Capture the cell that displays the provided text and extract its [x, y] central coordinate. 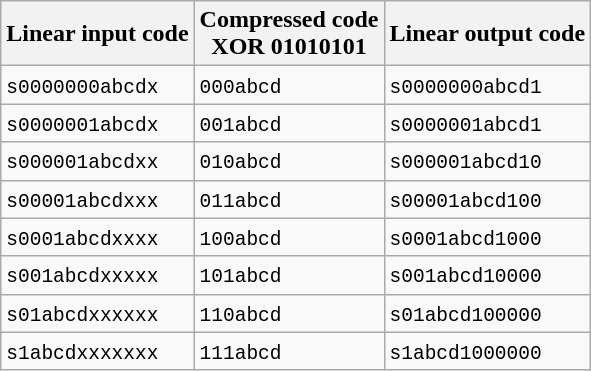
s1abcdxxxxxxx [98, 351]
s0000000abcd1 [488, 85]
111abcd [289, 351]
110abcd [289, 313]
s0001abcd1000 [488, 237]
s001abcdxxxxx [98, 275]
s01abcdxxxxxx [98, 313]
s00001abcdxxx [98, 199]
s0000001abcd1 [488, 123]
100abcd [289, 237]
s001abcd10000 [488, 275]
s000001abcd10 [488, 161]
000abcd [289, 85]
001abcd [289, 123]
s1abcd1000000 [488, 351]
010abcd [289, 161]
s00001abcd100 [488, 199]
s000001abcdxx [98, 161]
s0001abcdxxxx [98, 237]
Linear input code [98, 34]
Linear output code [488, 34]
s0000000abcdx [98, 85]
101abcd [289, 275]
s01abcd100000 [488, 313]
s0000001abcdx [98, 123]
011abcd [289, 199]
Compressed codeXOR 01010101 [289, 34]
